Return the [X, Y] coordinate for the center point of the cell that contains the specified text.  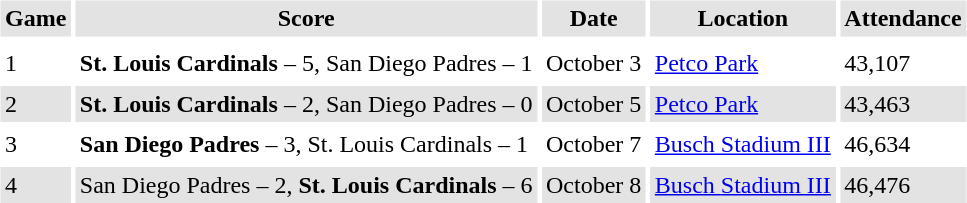
Attendance [903, 18]
Score [306, 18]
San Diego Padres – 2, St. Louis Cardinals – 6 [306, 185]
St. Louis Cardinals – 5, San Diego Padres – 1 [306, 64]
October 8 [594, 185]
46,476 [903, 185]
October 3 [594, 64]
1 [35, 64]
46,634 [903, 144]
3 [35, 144]
Game [35, 18]
2 [35, 104]
October 5 [594, 104]
Location [742, 18]
San Diego Padres – 3, St. Louis Cardinals – 1 [306, 144]
43,463 [903, 104]
October 7 [594, 144]
4 [35, 185]
43,107 [903, 64]
St. Louis Cardinals – 2, San Diego Padres – 0 [306, 104]
Date [594, 18]
